Find where the given text appears and provide that cell's center as [x, y] coordinate. 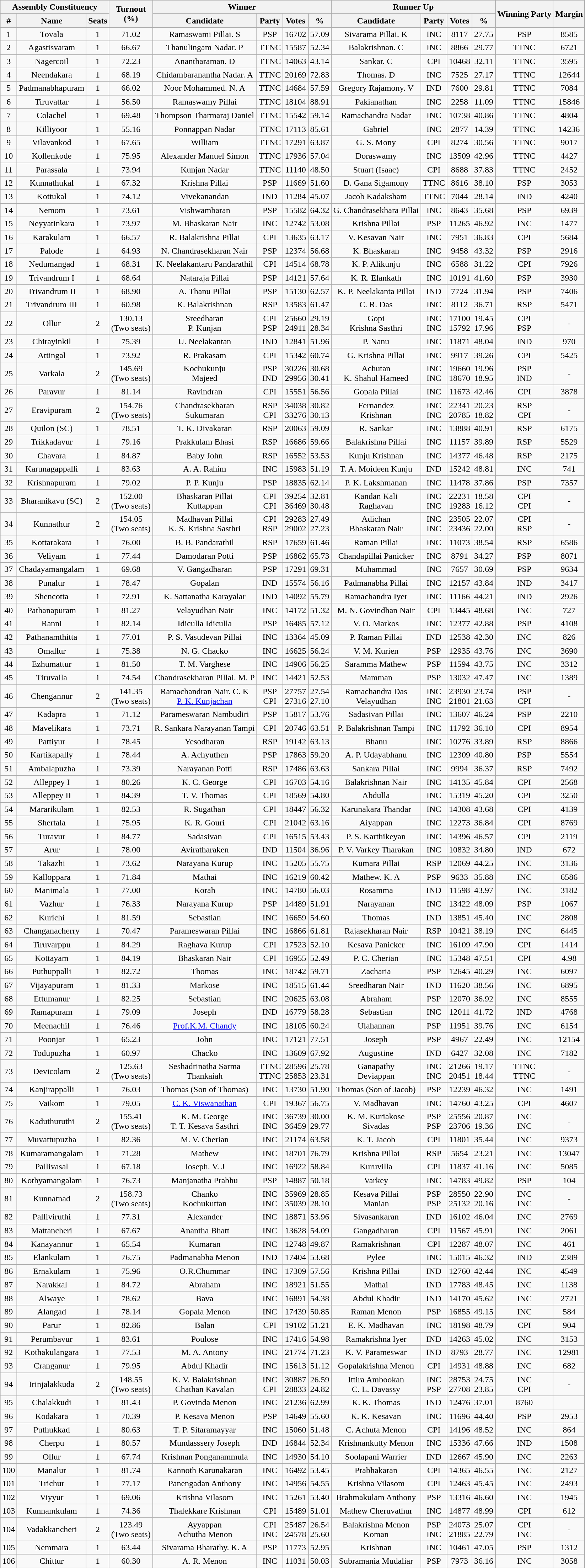
41.16 [484, 1167]
12154 [569, 1039]
4427 [569, 156]
82.36 [131, 1140]
65.73 [320, 556]
74.12 [131, 197]
A. Thanu Pillai [205, 291]
Mavelikara [52, 728]
3136 [569, 863]
70.39 [131, 1416]
Jacob Kadaksham [376, 197]
8791 [460, 556]
57.04 [320, 156]
1067 [569, 904]
Mararikulam [52, 809]
12476 [460, 1403]
Nemom [52, 210]
B. B. Pandarathil [205, 542]
16779 [296, 1012]
16686 [296, 442]
77.31 [131, 1217]
P. C. Cherian [376, 958]
11871 [460, 341]
Parameswaran Pillai [205, 931]
81.27 [131, 610]
36.71 [484, 305]
P. Balakrishnan Tampi [376, 728]
G. S. Mony [376, 142]
58.28 [320, 1012]
59.14 [320, 115]
584 [569, 1312]
106 [9, 1561]
13609 [296, 1053]
59.20 [320, 755]
7406 [569, 291]
12011 [460, 1012]
8117 [460, 34]
Balakrishna Menon Koman [376, 1529]
54.09 [320, 1231]
Cranganur [52, 1366]
K. Balakrishnan [205, 305]
12760 [460, 1271]
9994 [460, 769]
14063 [296, 61]
10276 [460, 742]
14 [9, 210]
43.76 [484, 650]
48.52 [484, 1430]
Saramma Mathew [376, 664]
11265 [460, 224]
12377 [460, 623]
17936 [296, 156]
John [205, 1039]
Colachel [52, 115]
38.56 [484, 985]
48.88 [484, 1366]
Prabhakaran [376, 1470]
Doraswamy [376, 156]
6895 [569, 985]
71.23 [320, 1352]
7525 [460, 75]
Prakkulam Bhasi [205, 442]
45.02 [484, 1339]
23505 23436 [460, 524]
78 [9, 1153]
76.03 [131, 1089]
4768 [569, 1012]
13851 [460, 918]
14172 [296, 610]
69.06 [131, 1497]
76.73 [131, 1180]
2258 [460, 102]
14780 [296, 891]
R. Sankar [376, 429]
18515 [296, 985]
Assembly Constituency [55, 7]
17416 [296, 1339]
5654 [460, 1153]
E. K. Madhavan [376, 1325]
Narakkal [52, 1285]
12748 [296, 1244]
61.81 [320, 931]
Agastisvaram [52, 48]
12667 [460, 1457]
K. V. Balakrishnan Chathan Kavalan [205, 1384]
22231 19283 [460, 501]
5085 [569, 1167]
36.10 [484, 728]
2877 [460, 129]
18921 [296, 1285]
Kumaramangalam [52, 1153]
7657 [460, 569]
15817 [296, 714]
Baby John [205, 456]
Winning Party [525, 14]
61.44 [320, 985]
A. R. Menon [205, 1561]
15582 [296, 210]
R. Balakrishna Pillai [205, 237]
64.32 [320, 210]
Balakrishnan Nair [376, 782]
11594 [460, 664]
Winner [242, 7]
12069 [460, 863]
16866 [296, 931]
148.55 (Two seats) [131, 1384]
77.00 [131, 891]
17404 [296, 1258]
79 [9, 1167]
11673 [460, 392]
Chacko [205, 1053]
30.68 30.41 [320, 373]
73.94 [131, 170]
61.46 [320, 542]
Shertala [52, 823]
672 [569, 850]
Narayanan [376, 904]
15130 [296, 291]
864 [569, 1430]
14092 [296, 596]
17 [9, 251]
14956 [296, 1484]
11284 [296, 197]
11773 [296, 1547]
Markose [205, 985]
24.75 23.85 [484, 1384]
Sivasankaran [376, 1217]
54.98 [320, 1339]
67.67 [131, 1231]
Chanko Kochukuttan [205, 1198]
11478 [460, 483]
13888 [460, 429]
15242 [460, 469]
55.60 [320, 1416]
46.48 [484, 456]
P. Nanu [376, 341]
130.13 (Two seats) [131, 323]
63.08 [320, 999]
54.38 [320, 1298]
14170 [460, 1298]
31.22 [484, 264]
75.39 [131, 341]
Karunagappalli [52, 469]
Krishnapuram [52, 483]
7973 [460, 1561]
Adichan Bhaskaran Nair [376, 524]
87 [9, 1285]
30226 29956 [296, 373]
13628 [296, 1231]
Ramakrishna Iyer [376, 1339]
Gangadharan [376, 1231]
72.23 [131, 61]
74.54 [131, 678]
Narayanan Potti [205, 769]
42.30 [484, 637]
35969 35039 [296, 1198]
7044 [460, 197]
Turnout(%) [131, 14]
20063 [296, 429]
36.96 [320, 850]
51.60 [320, 183]
15587 [296, 48]
43.68 [484, 809]
8760 [525, 1403]
2452 [569, 170]
Omallur [52, 650]
14887 [296, 1180]
49.87 [320, 1244]
14906 [296, 664]
155.41 (Two seats) [131, 1122]
79.05 [131, 1103]
Pallivasal [52, 1167]
Kumaran [205, 1244]
2493 [569, 1484]
62.57 [320, 291]
42.44 [484, 1271]
Madhavan Pillai K. S. Krishna Sasthri [205, 524]
55.75 [320, 863]
68 [9, 999]
Bharanikavu (SC) [52, 501]
65.54 [131, 1244]
67.74 [131, 1457]
67.32 [131, 183]
19660 18670 [460, 373]
47.51 [484, 958]
2389 [569, 1258]
14931 [460, 1366]
11166 [460, 596]
34.80 [484, 850]
29 [9, 442]
17309 [296, 1271]
103 [9, 1511]
K. Bhaskaran [376, 251]
26.59 24.82 [320, 1384]
32 [9, 483]
63.51 [320, 728]
Todupuzha [52, 1053]
2127 [569, 1470]
V. Gangadharan [205, 569]
88.91 [320, 102]
Padmanabhapuram [52, 88]
36.92 [484, 999]
47.47 [484, 678]
Vivekanandan [205, 197]
Tiruvarppu [52, 945]
4607 [569, 1103]
51.01 [320, 1511]
11696 [460, 1416]
59.09 [320, 429]
78.62 [131, 1298]
26 [9, 392]
6 [9, 102]
73.61 [131, 210]
Muhammad [376, 569]
7492 [569, 769]
48.45 [484, 1285]
84 [9, 1244]
45.40 [484, 918]
Sivarama Bharathy. K. A [205, 1547]
K. R. Elankath [376, 278]
35.44 [484, 1140]
Rajasekharan Nair [376, 931]
45.84 [484, 782]
60.24 [320, 1026]
12841 [296, 341]
81.43 [131, 1403]
Varkala [52, 373]
63.87 [320, 142]
12538 [460, 637]
P. Raman Pillai [376, 637]
17863 [296, 755]
20746 [296, 728]
54.55 [320, 1484]
682 [569, 1366]
15342 [296, 355]
3312 [569, 664]
Ramachandran Nair. C. K P. K. Kunjachan [205, 696]
12070 [460, 999]
41 [9, 623]
37.83 [484, 170]
15319 [460, 796]
48.79 [484, 1325]
63.44 [131, 1547]
Brahmakulam Anthony [376, 1497]
Arur [52, 850]
85.61 [320, 129]
69.48 [131, 115]
6427 [460, 1053]
125.63 (Two seats) [131, 1071]
Vazhur [52, 904]
Kochukunju Majeed [205, 373]
15261 [296, 1497]
4 [9, 75]
45.45 [484, 1484]
9 [9, 142]
Trikkadavur [52, 442]
22 [9, 323]
Alangad [52, 1312]
9634 [569, 569]
8616 [460, 183]
Neyyatinkara [52, 224]
52.53 [320, 678]
73.97 [131, 224]
Palliviruthi [52, 1217]
98 [9, 1443]
K. C. George [205, 782]
63 [9, 931]
P. K. Lakshmanan [376, 483]
53.68 [320, 1258]
2210 [569, 714]
2263 [569, 1457]
7 [9, 115]
52.10 [320, 945]
33 [9, 501]
Nataraja Pillai [205, 278]
16102 [460, 1217]
154.76 (Two seats) [131, 410]
1389 [569, 678]
14236 [569, 129]
Ernakulam [52, 1271]
P. S. Vasudevan Pillai [205, 637]
N. G. Chacko [205, 650]
Gopalakrishna Menon [376, 1366]
C. Achuta Menon [376, 1430]
Manalur [52, 1470]
65.23 [131, 1039]
Tiruvattar [52, 102]
15060 [296, 1430]
63.17 [320, 237]
20169 [296, 75]
42 [9, 637]
55 [9, 823]
12374 [296, 251]
79.16 [131, 442]
14877 [460, 1511]
16862 [296, 556]
3595 [569, 61]
Gregory Rajamony. V [376, 88]
2916 [569, 251]
17523 [296, 945]
1508 [569, 1443]
Thanulingam Nadar. P [205, 48]
12157 [460, 583]
V. O. Markos [376, 623]
74 [9, 1089]
K. P. Neelakanta Pillai [376, 291]
Irinjalakkuda [52, 1384]
81.59 [131, 918]
9373 [569, 1140]
39.89 [484, 442]
12463 [460, 1484]
1312 [569, 1547]
59.71 [320, 972]
67.65 [131, 142]
Ettumanur [52, 999]
40.91 [484, 429]
53.40 [320, 1497]
52 [9, 782]
66 [9, 972]
Yesodharan [205, 742]
14196 [460, 1430]
15 [9, 224]
Bava [205, 1298]
Kottarakara [52, 542]
2175 [569, 456]
K. K. Kesavan [376, 1416]
Sankara Pillai [376, 769]
Margin [569, 14]
Manjanatha Prabhu [205, 1180]
Gopala Menon [205, 1312]
12309 [460, 755]
46 [9, 696]
3058 [569, 1561]
30.00 29.77 [320, 1122]
8112 [460, 305]
6939 [569, 210]
101 [9, 1484]
84.87 [131, 456]
A. A. Rahim [205, 469]
38.10 [484, 183]
Kandan Kali Raghavan [376, 501]
Nedumangad [52, 264]
15489 [296, 1511]
8555 [569, 999]
63.13 [320, 742]
Quilon (SC) [52, 429]
K. K. Thomas [376, 1403]
3182 [569, 891]
7182 [569, 1053]
12239 [460, 1089]
30.82 30.13 [320, 410]
48.04 [484, 341]
Pylee [376, 1258]
T. M. Varghese [205, 664]
100 [9, 1470]
14684 [296, 88]
Ayyappan Achutha Menon [205, 1529]
6154 [569, 1026]
Raman Pillai [376, 542]
16855 [460, 1312]
96 [9, 1416]
Kunjan Nadar [205, 170]
71.02 [131, 34]
Chalakkudi [52, 1403]
Trivandrum II [52, 291]
Puthuppalli [52, 972]
4240 [569, 197]
22.90 20.16 [484, 1198]
22.07 22.00 [484, 524]
16702 [296, 34]
42.96 [484, 156]
A. P. Udayabhanu [376, 755]
Cherpu [52, 1443]
48.07 [484, 1244]
14421 [296, 678]
8688 [460, 170]
24073 21885 [460, 1529]
17439 [296, 1312]
95 [9, 1403]
23.21 [484, 1153]
84.19 [131, 958]
54.60 [320, 918]
55.16 [131, 129]
Ulahannan [376, 1026]
Ranni [52, 623]
Soolapani Warrier [376, 1457]
18 [9, 264]
78.44 [131, 755]
18569 [296, 796]
11598 [460, 891]
Padmanabha Pillai [376, 583]
20.87 19.36 [484, 1122]
D. Gana Sigamony [376, 183]
Ponnappan Nadar [205, 129]
9633 [460, 877]
Poonjar [52, 1039]
904 [569, 1325]
Kunnatnad [52, 1198]
Thompson Tharmaraj Daniel [205, 115]
36 [9, 556]
10 [9, 156]
7357 [569, 483]
Ramachandra Nadar [376, 115]
12273 [460, 823]
77.17 [131, 1484]
21174 [296, 1140]
73.62 [131, 863]
6175 [569, 429]
13364 [296, 637]
51.96 [320, 341]
72.83 [320, 75]
11669 [296, 183]
Kesava Pillai Manian [376, 1198]
13607 [460, 714]
29.81 [484, 88]
13730 [296, 1089]
Ramachandra Iyer [376, 596]
154.05 (Two seats) [131, 524]
11073 [460, 542]
26.54 25.60 [320, 1529]
31 [9, 469]
3930 [569, 278]
46.57 [484, 836]
2953 [569, 1416]
P. Govinda Menon [205, 1403]
77.44 [131, 556]
25556 23706 [460, 1122]
Chidambaranantha Nadar. A [205, 75]
84.72 [131, 1285]
53.08 [320, 224]
Runner Up [413, 7]
Rosamma [376, 891]
Takazhi [52, 863]
36.37 [484, 769]
78.51 [131, 429]
Gopala Pillai [376, 392]
Anantharaman. D [205, 61]
46.04 [484, 1217]
Kesava Panicker [376, 945]
U. Neelakantan [205, 341]
Fernandez Krishnan [376, 410]
Vadakkancheri [52, 1529]
Kartikapally [52, 755]
Balan [205, 1325]
C. R. Das [376, 305]
27.49 27.23 [320, 524]
Bhaskaran Nair [205, 958]
56.32 [320, 809]
Kadapra [52, 714]
50.18 [320, 1180]
56.75 [320, 1103]
28.14 [484, 197]
A. Achyuthen [205, 755]
T. V. Thomas [205, 796]
72 [9, 1053]
13583 [296, 305]
73.39 [131, 769]
INC PSP [434, 1384]
53 [9, 796]
32.81 30.48 [320, 501]
Korah [205, 891]
18198 [460, 1325]
45.91 [484, 1231]
# [9, 21]
35 [9, 542]
69.68 [131, 569]
Kunnathur [52, 524]
Pattiyur [52, 742]
30 [9, 456]
25.07 22.79 [484, 1529]
M. A. Antony [205, 1352]
Manimala [52, 891]
78.45 [131, 742]
50 [9, 755]
46.60 [484, 1497]
2568 [569, 782]
19367 [296, 1103]
13032 [460, 678]
91 [9, 1339]
37 [9, 569]
79.95 [131, 1366]
Kuruvilla [376, 1167]
63.63 [320, 769]
Palode [52, 251]
Augustine [376, 1053]
5684 [569, 237]
57.64 [320, 278]
Perumbavur [52, 1339]
14649 [296, 1416]
62.14 [320, 483]
3417 [569, 583]
66.67 [131, 48]
21266 20451 [460, 1071]
66.02 [131, 88]
37.01 [484, 1403]
25660 24911 [296, 323]
51 [9, 769]
23930 21801 [460, 696]
Kottayam [52, 958]
P. Kesava Menon [205, 1416]
P. V. Varkey Tharakan [376, 850]
76.75 [131, 1258]
Vaikom [52, 1103]
47 [9, 714]
12935 [460, 650]
15983 [296, 469]
Joseph. V. J [205, 1167]
80.57 [131, 1443]
27757 27316 [296, 696]
Thomas. D [376, 75]
Prof.K.M. Chandy [205, 1026]
53.96 [320, 1217]
Chavara [52, 456]
14135 [460, 782]
Puthukkad [52, 1430]
102 [9, 1497]
46.24 [484, 714]
78.00 [131, 850]
81.33 [131, 985]
56.16 [320, 583]
71.84 [131, 877]
15336 [460, 1443]
1491 [569, 1089]
V. Madhavan [376, 1103]
78.47 [131, 583]
Pathanamthitta [52, 637]
49.15 [484, 1312]
Devicolam [52, 1071]
Ramapuram [52, 1012]
Kannoth Karunakaran [205, 1470]
Mathew Cheruvathur [376, 1511]
20.23 18.82 [484, 410]
18.58 16.12 [484, 501]
60.98 [131, 305]
14121 [296, 278]
Eravipuram [52, 410]
4967 [460, 1039]
68.19 [131, 75]
21 [9, 305]
11140 [296, 170]
36739 36459 [296, 1122]
Gopalan [205, 583]
56 [9, 836]
39.76 [484, 1026]
Chandrasekharan Pillai. M. P [205, 678]
51.91 [320, 904]
Padmanabha Menon [205, 1258]
19.96 18.95 [484, 373]
2926 [569, 596]
R. Prakasam [205, 355]
Sreedharan Nair [376, 985]
25.78 23.31 [320, 1071]
13445 [460, 610]
6721 [569, 48]
73 [9, 1071]
44.25 [484, 863]
Stuart (Isaac) [376, 170]
461 [569, 1244]
Kalloppara [52, 877]
12287 [460, 1244]
10421 [460, 931]
29.77 [484, 48]
G. Krishna Pillai [376, 355]
Ramakrishnan [376, 1244]
51.32 [320, 610]
40.86 [484, 115]
8 [9, 129]
54.10 [320, 1457]
15348 [460, 958]
17783 [460, 1285]
83.63 [131, 469]
Ramachandra Das Velayudhan [376, 696]
9017 [569, 142]
Ramaswami Pillai. S [205, 34]
36.84 [484, 823]
45.62 [484, 1298]
90 [9, 1325]
Kothakulangara [52, 1352]
73.92 [131, 355]
R. Sugathan [205, 809]
82.86 [131, 1325]
10832 [460, 850]
10468 [460, 61]
76.33 [131, 904]
57.59 [320, 88]
741 [569, 469]
81 [9, 1198]
83 [9, 1231]
44 [9, 664]
7926 [569, 264]
Nagercoil [52, 61]
45 [9, 678]
158.73 (Two seats) [131, 1198]
Thomas (Son of Thomas) [205, 1089]
4549 [569, 1271]
Meenachil [52, 1026]
Balakrishnan. C [376, 48]
Alleppey I [52, 782]
56.03 [320, 891]
44.40 [484, 1416]
18871 [296, 1217]
97 [9, 1430]
60 [9, 891]
22341 20785 [460, 410]
76.00 [131, 542]
52.95 [320, 1547]
K. Neelakantaru Pandarathil [205, 264]
18701 [296, 1153]
64.93 [131, 251]
Bhaskaran Pillai Kuttappan [205, 501]
5554 [569, 755]
23 [9, 341]
5529 [569, 442]
83.61 [131, 1339]
29.19 28.34 [320, 323]
60.42 [320, 877]
Name [52, 21]
54.80 [320, 796]
72.91 [131, 596]
32.08 [484, 1053]
19102 [296, 1325]
8071 [569, 556]
6588 [460, 264]
39254 36469 [296, 501]
4139 [569, 809]
14308 [460, 809]
32.11 [484, 61]
84.77 [131, 836]
Ramaswamy Pillai [205, 102]
Idiculla Idiculla [205, 623]
14365 [460, 1470]
V. Kesavan Nair [376, 237]
81.14 [131, 392]
Veliyam [52, 556]
40 [9, 610]
17659 [296, 542]
54 [9, 809]
16844 [296, 1443]
16492 [296, 1470]
27.17 [484, 75]
53.76 [320, 714]
18742 [296, 972]
53.53 [320, 456]
74.36 [131, 1511]
78.14 [131, 1312]
27.75 [484, 34]
Balakrishna Pillai [376, 442]
Poulose [205, 1339]
16485 [296, 623]
63.58 [320, 1140]
13316 [460, 1497]
11031 [296, 1561]
Krishnan Ponganammula [205, 1457]
Chirayinkil [52, 341]
16515 [296, 836]
75.38 [131, 650]
69.31 [320, 569]
9917 [460, 355]
15613 [296, 1366]
39 [9, 596]
60.30 [131, 1561]
Damodaran Potti [205, 556]
66.57 [131, 237]
M. Bhaskaran Nair [205, 224]
Tovala [52, 34]
48.81 [484, 469]
Gopi Krishna Sasthri [376, 323]
Parur [52, 1325]
Vishwambaran [205, 210]
61 [9, 904]
13047 [569, 1153]
48 [9, 728]
Sreedharan P. Kunjan [205, 323]
93 [9, 1366]
34038 33276 [296, 410]
970 [569, 341]
Sadasivan [205, 836]
24 [9, 355]
17100 15792 [460, 323]
8769 [569, 823]
2769 [569, 1217]
18104 [296, 102]
67.92 [320, 1053]
30.69 [484, 569]
51.19 [320, 469]
30887 28833 [296, 1384]
123.49 (Two seats) [131, 1529]
Viyyur [52, 1497]
13635 [296, 237]
59 [9, 877]
Abdulla [376, 796]
Raghava Kurup [205, 945]
75 [9, 1103]
10461 [460, 1547]
27.54 27.10 [320, 696]
Alwaye [52, 1298]
Raman Menon [376, 1312]
M. V. Cherian [205, 1140]
60.74 [320, 355]
94 [9, 1384]
28.77 [484, 1352]
68.90 [131, 291]
70.47 [131, 931]
Killiyoor [52, 129]
Parameswaran Nambudiri [205, 714]
Karakulam [52, 237]
8643 [460, 210]
21774 [296, 1352]
82.72 [131, 972]
T. K. Divakaran [205, 429]
2119 [569, 836]
Muvattupuzha [52, 1140]
43.97 [484, 891]
Achutan K. Shahul Hameed [376, 373]
44.21 [484, 596]
14930 [296, 1457]
11 [9, 170]
16891 [296, 1298]
Chittur [52, 1561]
56.24 [320, 650]
48.50 [320, 170]
48.68 [484, 610]
3250 [569, 796]
Zacharia [376, 972]
19 [9, 278]
4108 [569, 623]
C. K. Viswanathan [205, 1103]
7084 [569, 88]
11837 [460, 1167]
15551 [296, 392]
57.56 [320, 1271]
58 [9, 863]
11951 [460, 1026]
14377 [460, 456]
43.75 [484, 664]
16659 [296, 918]
T. P. Sitaramayyar [205, 1430]
N. Chandrasekharan Nair [205, 251]
Seats [98, 21]
M. N. Govindhan Nair [376, 610]
9458 [460, 251]
69 [9, 1012]
10738 [460, 115]
826 [569, 637]
51.21 [320, 1325]
Paravur [52, 392]
Kanjirappalli [52, 1089]
82 [9, 1217]
41.60 [484, 278]
P. S. Karthikeyan [376, 836]
K. Sattanatha Karayalar [205, 596]
Kurichi [52, 918]
Kodakara [52, 1416]
8954 [569, 728]
Mundasssery Joseph [205, 1443]
K. P. Alikunju [376, 264]
18447 [296, 809]
89 [9, 1312]
45.90 [484, 1457]
43.25 [484, 1103]
50.03 [320, 1561]
16703 [296, 782]
17121 [296, 1039]
40.80 [484, 755]
77.51 [320, 1039]
612 [569, 1511]
PSP INC [434, 1529]
Chandrasekharan Sukumaran [205, 410]
Changanacherry [52, 931]
75.96 [131, 1271]
45.07 [320, 197]
47.90 [484, 945]
37.86 [484, 483]
19.17 18.44 [484, 1071]
Ambalapuzha [52, 769]
3153 [569, 1339]
Chengannur [52, 696]
Kunnathukal [52, 183]
56.56 [320, 392]
88 [9, 1298]
Velayudhan Nair [205, 610]
11567 [460, 1231]
18105 [296, 1026]
43.84 [484, 583]
K. V. Parameswar [376, 1352]
141.35 (Two seats) [131, 696]
81.74 [131, 1470]
71.12 [131, 714]
Karunakara Thandar [376, 809]
Sadasivan Pillai [376, 714]
3878 [569, 392]
Kunju Krishnan [376, 456]
T. A. Moideen Kunju [376, 469]
6097 [569, 972]
61.47 [320, 305]
48.99 [484, 1511]
12981 [569, 1352]
27 [9, 410]
5425 [569, 355]
20625 [296, 999]
77 [9, 1140]
73.71 [131, 728]
41.72 [484, 1012]
15542 [296, 115]
Krishnan [376, 1547]
Seshadrinatha Sarma Thankaiah [205, 1071]
71.28 [131, 1153]
17113 [296, 129]
16552 [296, 456]
Ittira Ambookan C. L. Davassy [376, 1384]
3053 [569, 183]
3 [9, 61]
Chandapillai Panicker [376, 556]
14514 [296, 264]
45.20 [484, 796]
57.09 [320, 34]
46.55 [484, 1470]
62 [9, 918]
99 [9, 1457]
28550 25132 [460, 1198]
82.14 [131, 623]
K. M. George T. T. Kesava Sasthri [205, 1122]
G. Chandrasekhara Pillai [376, 210]
58.84 [320, 1167]
Pakianathan [376, 102]
O.R.Chummar [205, 1271]
Kollenkode [52, 156]
Subramania Mudaliar [376, 1561]
16219 [296, 877]
71 [9, 1039]
34 [9, 524]
Punalur [52, 583]
56.68 [320, 251]
38 [9, 583]
80 [9, 1180]
1414 [569, 945]
K. R. Gouri [205, 823]
53.43 [320, 836]
81.50 [131, 664]
13509 [460, 156]
3690 [569, 650]
105 [9, 1547]
13 [9, 197]
85 [9, 1258]
51.90 [320, 1089]
28596 25853 [296, 1071]
42.88 [484, 623]
11504 [296, 850]
67.18 [131, 1167]
77.01 [131, 637]
35.68 [484, 210]
Alexander Manuel Simon [205, 156]
28 [9, 429]
7724 [460, 291]
11801 [460, 1140]
2808 [569, 918]
92 [9, 1352]
R. Sankara Narayanan Tampi [205, 728]
31.94 [484, 291]
Panengadan Anthony [205, 1484]
Sivarama Pillai. K [376, 34]
11.09 [484, 102]
40.29 [484, 972]
5 [9, 88]
39.26 [484, 355]
42.46 [484, 392]
8274 [460, 142]
15205 [296, 863]
16625 [296, 650]
46.92 [484, 224]
33.89 [484, 742]
77.53 [131, 1352]
Ganapathy Deviappan [376, 1071]
43 [9, 650]
76.46 [131, 1026]
Mattancheri [52, 1231]
Ezhumattur [52, 664]
56.25 [320, 664]
1477 [569, 224]
Vilavankod [52, 142]
86 [9, 1271]
57 [9, 850]
Kanayannur [52, 1244]
Neendakara [52, 75]
64 [9, 945]
12645 [460, 972]
Ravindran [205, 392]
63.16 [320, 823]
P. P. Kunju [205, 483]
152.00 (Two seats) [131, 501]
12 [9, 183]
15574 [296, 583]
Turavur [52, 836]
17486 [296, 769]
Nemmara [52, 1547]
21042 [296, 823]
52.49 [320, 958]
38.19 [484, 931]
49.82 [484, 1180]
Kottukal [52, 197]
14760 [460, 1103]
V. M. Kurien [376, 650]
12644 [569, 75]
11620 [460, 985]
76 [9, 1122]
18835 [296, 483]
Aviratharaken [205, 850]
16109 [460, 945]
84.39 [131, 796]
62.99 [320, 1403]
Kothyamangalam [52, 1180]
29283 29002 [296, 524]
15015 [460, 1258]
45.09 [320, 637]
60.97 [131, 1053]
Attingal [52, 355]
25 [9, 373]
34.27 [484, 556]
49 [9, 742]
55.79 [320, 596]
2721 [569, 1298]
14.39 [484, 129]
11157 [460, 442]
Shencotta [52, 596]
Kunnamkulam [52, 1511]
Kumara Pillai [376, 863]
Aiyappan [376, 823]
67 [9, 985]
51.48 [320, 1430]
80.63 [131, 1430]
Anantha Bhatt [205, 1231]
14783 [460, 1180]
Alexander [205, 1217]
Chadayamangalam [52, 569]
13422 [460, 904]
Bhanu [376, 742]
8585 [569, 34]
48.09 [484, 904]
19142 [296, 742]
35.88 [484, 877]
Trivandrum I [52, 278]
53.45 [320, 1470]
47.66 [484, 1443]
57.12 [320, 623]
36.83 [484, 237]
Kaduthuruthi [52, 1122]
16955 [296, 958]
51.12 [320, 1366]
K. T. Jacob [376, 1140]
Mathew. K. A [376, 877]
76.79 [320, 1153]
1138 [569, 1285]
Parassala [52, 170]
23.74 21.63 [484, 696]
Mathew [205, 1153]
68.31 [131, 264]
19.45 17.96 [484, 323]
4.98 [569, 958]
727 [569, 610]
16922 [296, 1167]
16 [9, 237]
28753 27708 [460, 1384]
22.49 [484, 1039]
56.50 [131, 102]
Trichur [52, 1484]
15846 [569, 102]
145.69 (Two seats) [131, 373]
28.85 28.10 [320, 1198]
5471 [569, 305]
82.53 [131, 809]
47.05 [484, 1547]
65 [9, 958]
Thalekkare Krishnan [205, 1511]
68.64 [131, 278]
84.29 [131, 945]
54.16 [320, 782]
K. M. Kuriakose Sivadas [376, 1122]
Tiruvalla [52, 678]
6445 [569, 931]
Vijayapuram [52, 985]
14489 [296, 904]
Trivandrum III [52, 305]
1945 [569, 1497]
51.55 [320, 1285]
Krishnankutty Menon [376, 1443]
25487 24578 [296, 1529]
William [205, 142]
79.09 [131, 1012]
36.16 [484, 1561]
79.02 [131, 483]
Sankar. C [376, 61]
11792 [460, 728]
14263 [460, 1339]
43.32 [484, 251]
Noor Mohammed. N. A [205, 88]
10191 [460, 278]
30.56 [484, 142]
20 [9, 291]
70 [9, 1026]
43.14 [320, 61]
14396 [460, 836]
7600 [460, 88]
8793 [460, 1352]
21236 [296, 1403]
4804 [569, 115]
Thomas (Son of Jacob) [376, 1089]
2061 [569, 1231]
59.66 [320, 442]
Varkey [376, 1180]
68.78 [320, 264]
Gabriel [376, 129]
38.54 [484, 542]
Alleppey II [52, 796]
Mamman [376, 678]
12742 [296, 224]
80.26 [131, 782]
7951 [460, 237]
Pathanapuram [52, 610]
82.25 [131, 999]
50.85 [320, 1312]
Elankulam [52, 1258]
